Capture the cell that displays the provided text and extract its [x, y] central coordinate. 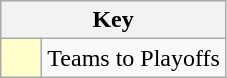
Teams to Playoffs [134, 58]
Key [114, 20]
